From the cell containing the given text, extract its center point as (x, y) coordinate. 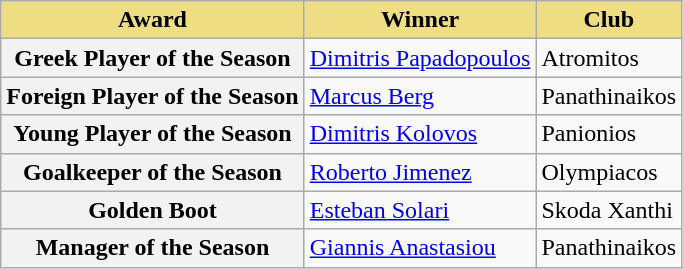
Goalkeeper of the Season (152, 172)
Roberto Jimenez (420, 172)
Club (609, 20)
Award (152, 20)
Dimitris Kolovos (420, 134)
Greek Player of the Season (152, 58)
Atromitos (609, 58)
Giannis Anastasiou (420, 248)
Dimitris Papadopoulos (420, 58)
Foreign Player of the Season (152, 96)
Young Player of the Season (152, 134)
Olympiacos (609, 172)
Panionios (609, 134)
Skoda Xanthi (609, 210)
Golden Boot (152, 210)
Marcus Berg (420, 96)
Winner (420, 20)
Esteban Solari (420, 210)
Manager of the Season (152, 248)
